Provide the (x, y) coordinate of the cell's center where the given text is located.  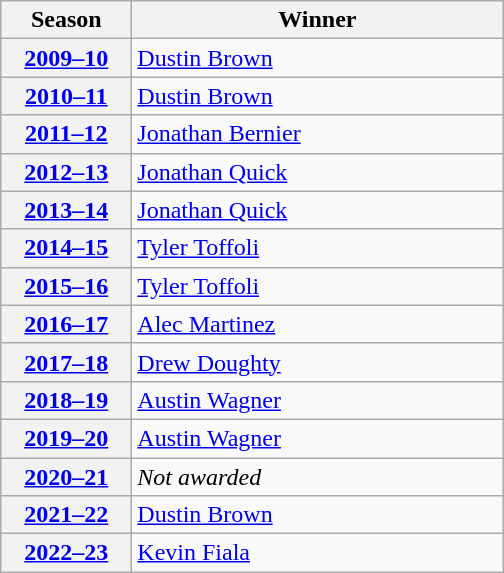
Drew Doughty (318, 362)
2016–17 (66, 324)
2015–16 (66, 286)
Jonathan Bernier (318, 134)
2018–19 (66, 400)
Season (66, 20)
2010–11 (66, 96)
2013–14 (66, 210)
Not awarded (318, 477)
2009–10 (66, 58)
2022–23 (66, 553)
2014–15 (66, 248)
2019–20 (66, 438)
2020–21 (66, 477)
Kevin Fiala (318, 553)
2017–18 (66, 362)
2011–12 (66, 134)
Winner (318, 20)
2021–22 (66, 515)
2012–13 (66, 172)
Alec Martinez (318, 324)
